Scan for the cell matching the given text and deliver its [x, y] coordinate at center. 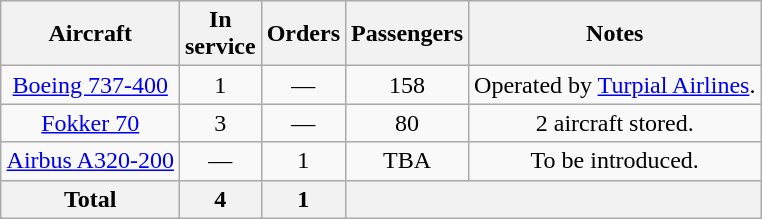
158 [408, 85]
Fokker 70 [90, 123]
Passengers [408, 34]
Total [90, 199]
Notes [615, 34]
TBA [408, 161]
To be introduced. [615, 161]
Aircraft [90, 34]
Airbus A320-200 [90, 161]
80 [408, 123]
Operated by Turpial Airlines. [615, 85]
In service [220, 34]
Boeing 737-400 [90, 85]
Orders [303, 34]
3 [220, 123]
2 aircraft stored. [615, 123]
4 [220, 199]
